Identify which cell holds the provided text, then report its (x, y) central coordinate. 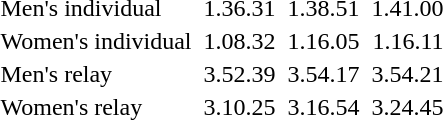
3.52.39 (240, 74)
1.08.32 (240, 41)
3.54.17 (324, 74)
1.16.05 (324, 41)
